Determine the [X, Y] coordinate at the center of the cell enclosing the given text.  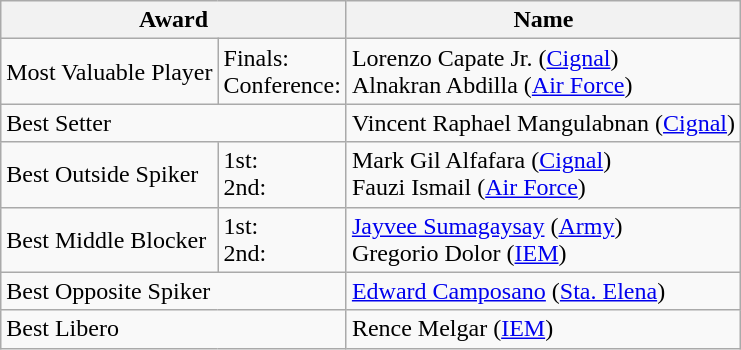
Edward Camposano (Sta. Elena) [543, 291]
Lorenzo Capate Jr. (Cignal) Alnakran Abdilla (Air Force) [543, 72]
Best Middle Blocker [110, 240]
Vincent Raphael Mangulabnan (Cignal) [543, 123]
Name [543, 20]
Most Valuable Player [110, 72]
Mark Gil Alfafara (Cignal) Fauzi Ismail (Air Force) [543, 174]
Rence Melgar (IEM) [543, 329]
Jayvee Sumagaysay (Army) Gregorio Dolor (IEM) [543, 240]
Award [174, 20]
Best Setter [174, 123]
Best Opposite Spiker [174, 291]
Best Libero [174, 329]
Finals:Conference: [282, 72]
Best Outside Spiker [110, 174]
